Extract the [X, Y] coordinate from the center of the cell holding the provided text.  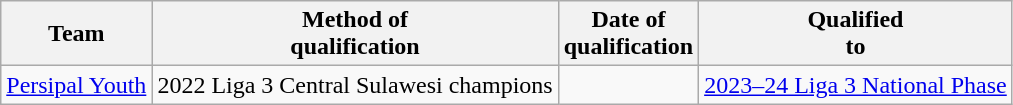
Team [76, 34]
Persipal Youth [76, 85]
2023–24 Liga 3 National Phase [856, 85]
Date of qualification [628, 34]
Qualified to [856, 34]
Method of qualification [355, 34]
2022 Liga 3 Central Sulawesi champions [355, 85]
